Provide the [x, y] coordinate of the cell's center where the given text is located.  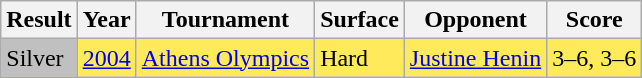
Athens Olympics [225, 58]
Justine Henin [475, 58]
Hard [360, 58]
Opponent [475, 20]
Score [594, 20]
Silver [39, 58]
Year [106, 20]
Surface [360, 20]
3–6, 3–6 [594, 58]
2004 [106, 58]
Result [39, 20]
Tournament [225, 20]
